Return (x, y) of the center of cell containing provided text 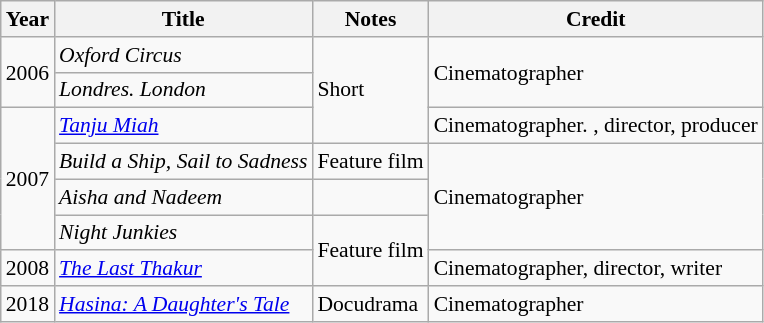
Year (28, 19)
Short (370, 90)
2018 (28, 304)
Docudrama (370, 304)
2006 (28, 72)
Title (183, 19)
Aisha and Nadeem (183, 197)
Tanju Miah (183, 126)
Cinematographer. , director, producer (596, 126)
2008 (28, 269)
Londres. London (183, 90)
Cinematographer, director, writer (596, 269)
2007 (28, 179)
Credit (596, 19)
Notes (370, 19)
Night Junkies (183, 233)
Build a Ship, Sail to Sadness (183, 162)
The Last Thakur (183, 269)
Hasina: A Daughter's Tale (183, 304)
Oxford Circus (183, 55)
